Capture the cell that displays the provided text and extract its [x, y] central coordinate. 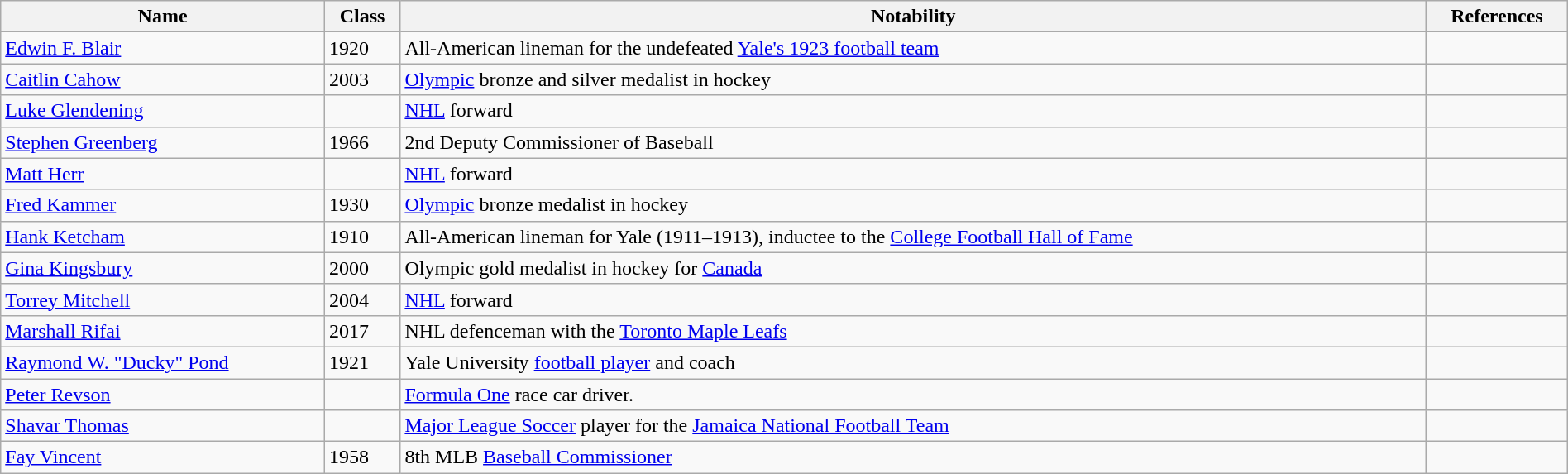
1910 [362, 237]
Yale University football player and coach [913, 362]
1920 [362, 48]
8th MLB Baseball Commissioner [913, 457]
Notability [913, 17]
Caitlin Cahow [163, 79]
Shavar Thomas [163, 426]
Name [163, 17]
Edwin F. Blair [163, 48]
Formula One race car driver. [913, 395]
2nd Deputy Commissioner of Baseball [913, 142]
1966 [362, 142]
Hank Ketcham [163, 237]
All-American lineman for the undefeated Yale's 1923 football team [913, 48]
References [1497, 17]
Raymond W. "Ducky" Pond [163, 362]
Torrey Mitchell [163, 299]
2003 [362, 79]
1921 [362, 362]
Major League Soccer player for the Jamaica National Football Team [913, 426]
Fred Kammer [163, 205]
All-American lineman for Yale (1911–1913), inductee to the College Football Hall of Fame [913, 237]
Stephen Greenberg [163, 142]
Peter Revson [163, 395]
1958 [362, 457]
Marshall Rifai [163, 331]
Olympic bronze and silver medalist in hockey [913, 79]
NHL defenceman with the Toronto Maple Leafs [913, 331]
Class [362, 17]
Matt Herr [163, 174]
2017 [362, 331]
2004 [362, 299]
1930 [362, 205]
Olympic bronze medalist in hockey [913, 205]
Luke Glendening [163, 111]
Fay Vincent [163, 457]
Gina Kingsbury [163, 268]
2000 [362, 268]
Olympic gold medalist in hockey for Canada [913, 268]
